From the cell containing the given text, extract its center point as (X, Y) coordinate. 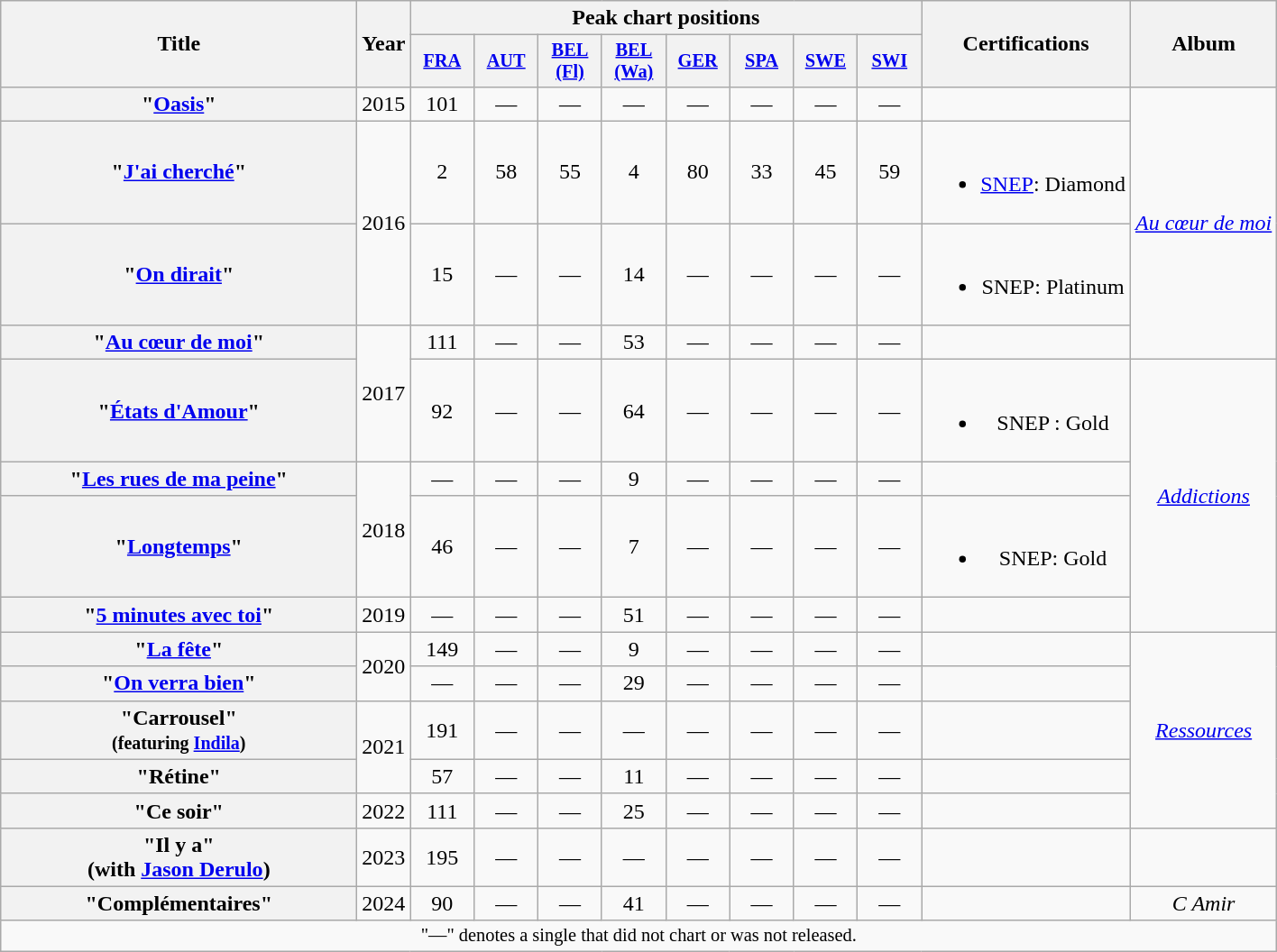
2020 (384, 666)
195 (442, 856)
"Au cœur de moi" (179, 343)
"Complémentaires" (179, 903)
45 (826, 173)
59 (889, 173)
191 (442, 730)
AUT (507, 61)
SWE (826, 61)
"Les rues de ma peine" (179, 479)
Year (384, 44)
25 (633, 810)
SPA (761, 61)
"Rétine" (179, 776)
"5 minutes avec toi" (179, 615)
"Longtemps" (179, 546)
SNEP : Gold (1026, 411)
2019 (384, 615)
46 (442, 546)
92 (442, 411)
"—" denotes a single that did not chart or was not released. (638, 936)
"J'ai cherché" (179, 173)
"Carrousel"(featuring Indila) (179, 730)
SNEP: Gold (1026, 546)
101 (442, 104)
55 (570, 173)
SNEP: Diamond (1026, 173)
Certifications (1026, 44)
FRA (442, 61)
Au cœur de moi (1203, 223)
SWI (889, 61)
BEL (Wa) (633, 61)
GER (698, 61)
14 (633, 274)
58 (507, 173)
41 (633, 903)
Title (179, 44)
33 (761, 173)
2024 (384, 903)
11 (633, 776)
51 (633, 615)
90 (442, 903)
2021 (384, 746)
"Oasis" (179, 104)
7 (633, 546)
2018 (384, 530)
C Amir (1203, 903)
"États d'Amour" (179, 411)
"On dirait" (179, 274)
Addictions (1203, 496)
2017 (384, 393)
"Il y a"(with Jason Derulo) (179, 856)
57 (442, 776)
80 (698, 173)
Album (1203, 44)
Peak chart positions (666, 18)
SNEP: Platinum (1026, 274)
"On verra bien" (179, 683)
15 (442, 274)
149 (442, 649)
64 (633, 411)
Ressources (1203, 730)
2022 (384, 810)
29 (633, 683)
BEL (Fl) (570, 61)
2023 (384, 856)
4 (633, 173)
"La fête" (179, 649)
"Ce soir" (179, 810)
2 (442, 173)
2016 (384, 224)
53 (633, 343)
2015 (384, 104)
